Provide the (X, Y) coordinate of the cell's center where the given text is located.  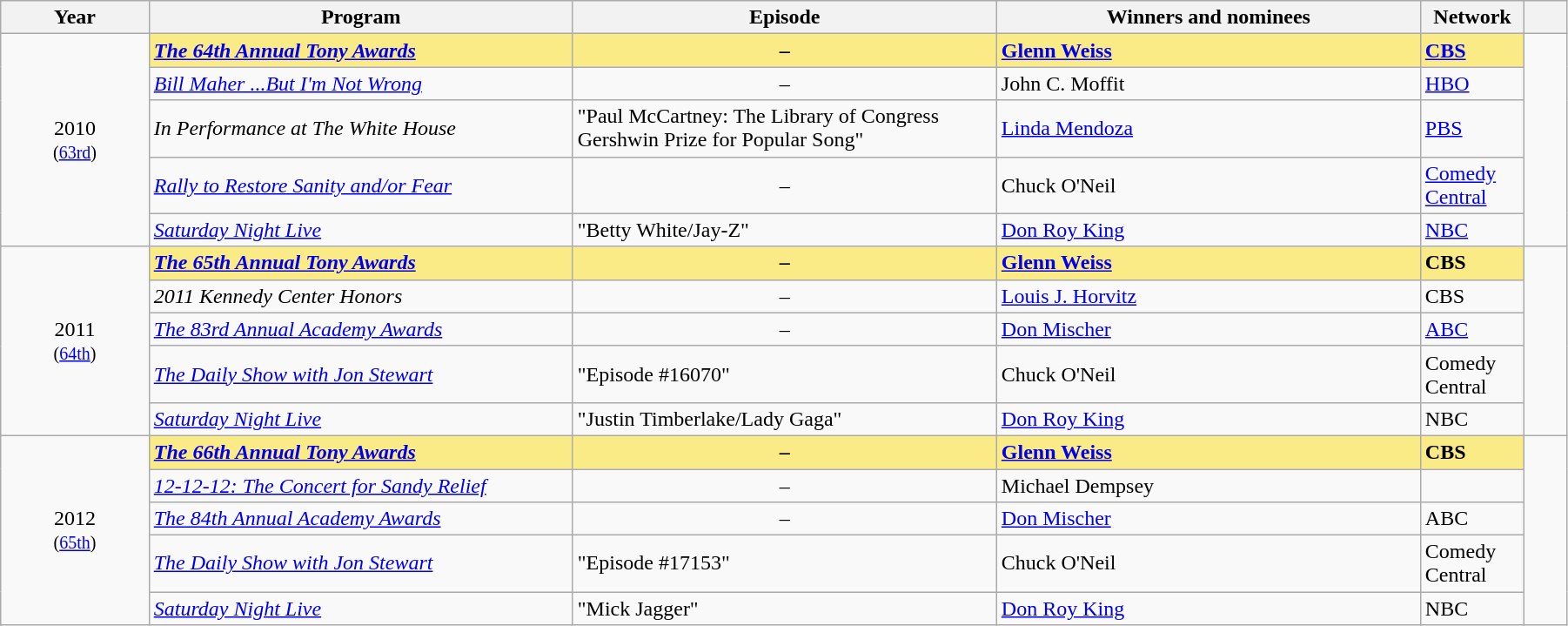
2011(64th) (75, 341)
The 64th Annual Tony Awards (360, 50)
2011 Kennedy Center Honors (360, 296)
2010(63rd) (75, 140)
"Mick Jagger" (785, 609)
In Performance at The White House (360, 129)
"Episode #17153" (785, 564)
"Episode #16070" (785, 374)
Louis J. Horvitz (1208, 296)
Episode (785, 17)
2012(65th) (75, 529)
PBS (1472, 129)
Network (1472, 17)
Year (75, 17)
Winners and nominees (1208, 17)
HBO (1472, 84)
The 66th Annual Tony Awards (360, 452)
Michael Dempsey (1208, 485)
The 65th Annual Tony Awards (360, 263)
Bill Maher ...But I'm Not Wrong (360, 84)
"Justin Timberlake/Lady Gaga" (785, 419)
The 84th Annual Academy Awards (360, 519)
Rally to Restore Sanity and/or Fear (360, 185)
12-12-12: The Concert for Sandy Relief (360, 485)
Linda Mendoza (1208, 129)
"Betty White/Jay-Z" (785, 230)
The 83rd Annual Academy Awards (360, 329)
Program (360, 17)
"Paul McCartney: The Library of Congress Gershwin Prize for Popular Song" (785, 129)
John C. Moffit (1208, 84)
